Find where the given text appears and provide that cell's center as (x, y) coordinate. 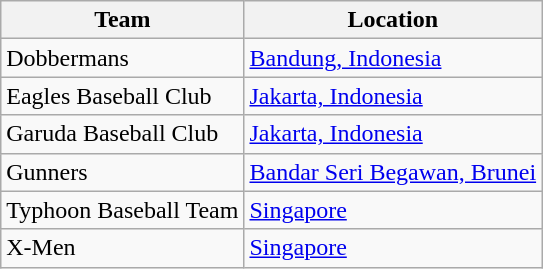
Typhoon Baseball Team (122, 210)
Bandar Seri Begawan, Brunei (393, 172)
X-Men (122, 248)
Bandung, Indonesia (393, 58)
Location (393, 20)
Gunners (122, 172)
Team (122, 20)
Dobbermans (122, 58)
Eagles Baseball Club (122, 96)
Garuda Baseball Club (122, 134)
